Locate the cell with the specified text and output its [x, y] center coordinate. 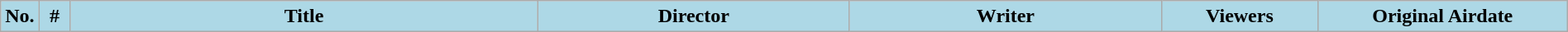
Original Airdate [1442, 16]
No. [20, 16]
Title [304, 16]
Viewers [1239, 16]
# [55, 16]
Director [693, 16]
Writer [1006, 16]
